Locate the cell with the specified text and output its [x, y] center coordinate. 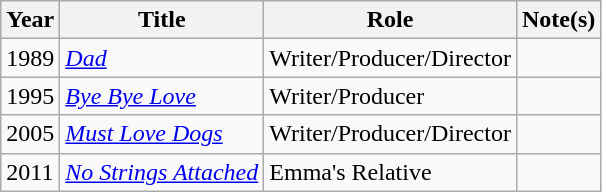
Title [162, 20]
2005 [30, 134]
Note(s) [558, 20]
Role [390, 20]
Dad [162, 58]
Writer/Producer [390, 96]
Year [30, 20]
1995 [30, 96]
Emma's Relative [390, 172]
Bye Bye Love [162, 96]
No Strings Attached [162, 172]
Must Love Dogs [162, 134]
1989 [30, 58]
2011 [30, 172]
